Find where the given text appears and provide that cell's center as (x, y) coordinate. 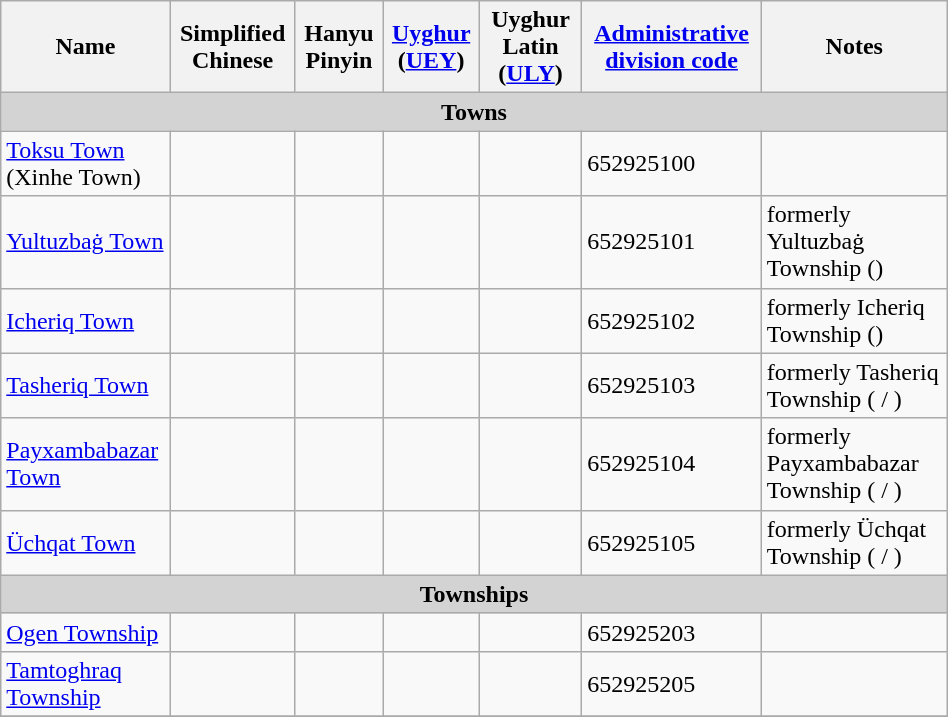
Simplified Chinese (232, 47)
Towns (474, 112)
652925103 (672, 386)
Yultuzbaġ Town (86, 242)
652925105 (672, 542)
Toksu Town(Xinhe Town) (86, 164)
formerly Tasheriq Township ( / ) (854, 386)
Tamtoghraq Township (86, 684)
Uyghur Latin (ULY) (530, 47)
652925205 (672, 684)
652925102 (672, 320)
652925203 (672, 632)
652925101 (672, 242)
formerly Üchqat Township ( / ) (854, 542)
652925100 (672, 164)
Üchqat Town (86, 542)
Townships (474, 594)
Uyghur (UEY) (432, 47)
formerly Payxambabazar Township ( / ) (854, 464)
Tasheriq Town (86, 386)
Icheriq Town (86, 320)
Administrative division code (672, 47)
formerly Yultuzbaġ Township () (854, 242)
Name (86, 47)
Ogen Township (86, 632)
Notes (854, 47)
formerly Icheriq Township () (854, 320)
Payxambabazar Town (86, 464)
652925104 (672, 464)
Hanyu Pinyin (339, 47)
